Locate the cell with the specified text and output its [x, y] center coordinate. 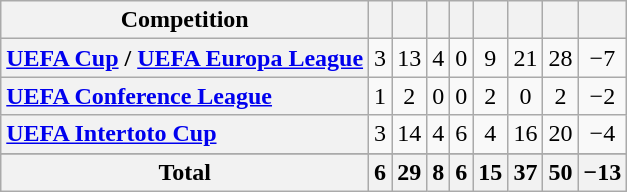
−7 [602, 58]
14 [410, 134]
29 [410, 172]
UEFA Cup / UEFA Europa League [185, 58]
Total [185, 172]
1 [380, 96]
20 [560, 134]
9 [490, 58]
Competition [185, 20]
−13 [602, 172]
−2 [602, 96]
16 [526, 134]
UEFA Conference League [185, 96]
15 [490, 172]
−4 [602, 134]
37 [526, 172]
UEFA Intertoto Cup [185, 134]
50 [560, 172]
13 [410, 58]
8 [438, 172]
21 [526, 58]
28 [560, 58]
